Scan for the cell matching the given text and deliver its [x, y] coordinate at center. 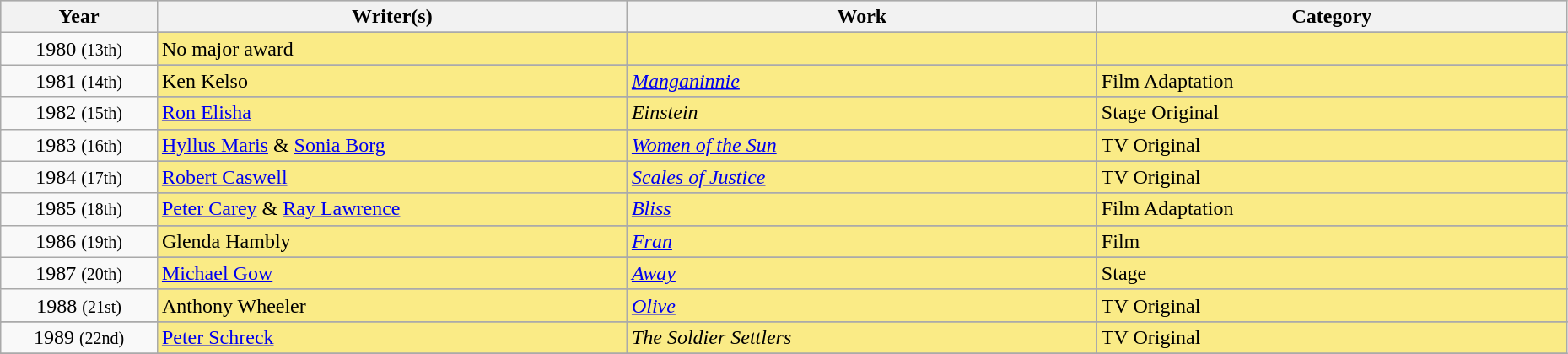
Year [79, 17]
Peter Carey & Ray Lawrence [391, 209]
1988 (21st) [79, 305]
1981 (14th) [79, 81]
Stage [1331, 273]
Robert Caswell [391, 177]
Ron Elisha [391, 113]
Writer(s) [391, 17]
Women of the Sun [862, 145]
1983 (16th) [79, 145]
Stage Original [1331, 113]
Bliss [862, 209]
1982 (15th) [79, 113]
Film [1331, 241]
The Soldier Settlers [862, 337]
1987 (20th) [79, 273]
No major award [391, 49]
Work [862, 17]
Scales of Justice [862, 177]
Category [1331, 17]
Olive [862, 305]
Hyllus Maris & Sonia Borg [391, 145]
Anthony Wheeler [391, 305]
1985 (18th) [79, 209]
1980 (13th) [79, 49]
1986 (19th) [79, 241]
Fran [862, 241]
1989 (22nd) [79, 337]
Michael Gow [391, 273]
Peter Schreck [391, 337]
Manganinnie [862, 81]
Glenda Hambly [391, 241]
Ken Kelso [391, 81]
1984 (17th) [79, 177]
Away [862, 273]
Einstein [862, 113]
